Provide the [x, y] coordinate of the cell's center where the given text is located.  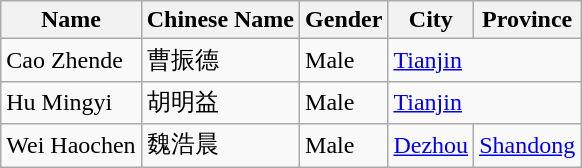
胡明益 [220, 102]
曹振德 [220, 60]
魏浩晨 [220, 146]
Name [71, 20]
Gender [344, 20]
Chinese Name [220, 20]
City [431, 20]
Wei Haochen [71, 146]
Dezhou [431, 146]
Cao Zhende [71, 60]
Province [528, 20]
Hu Mingyi [71, 102]
Shandong [528, 146]
